For the text-containing cell, return its midpoint in [x, y] coordinate format. 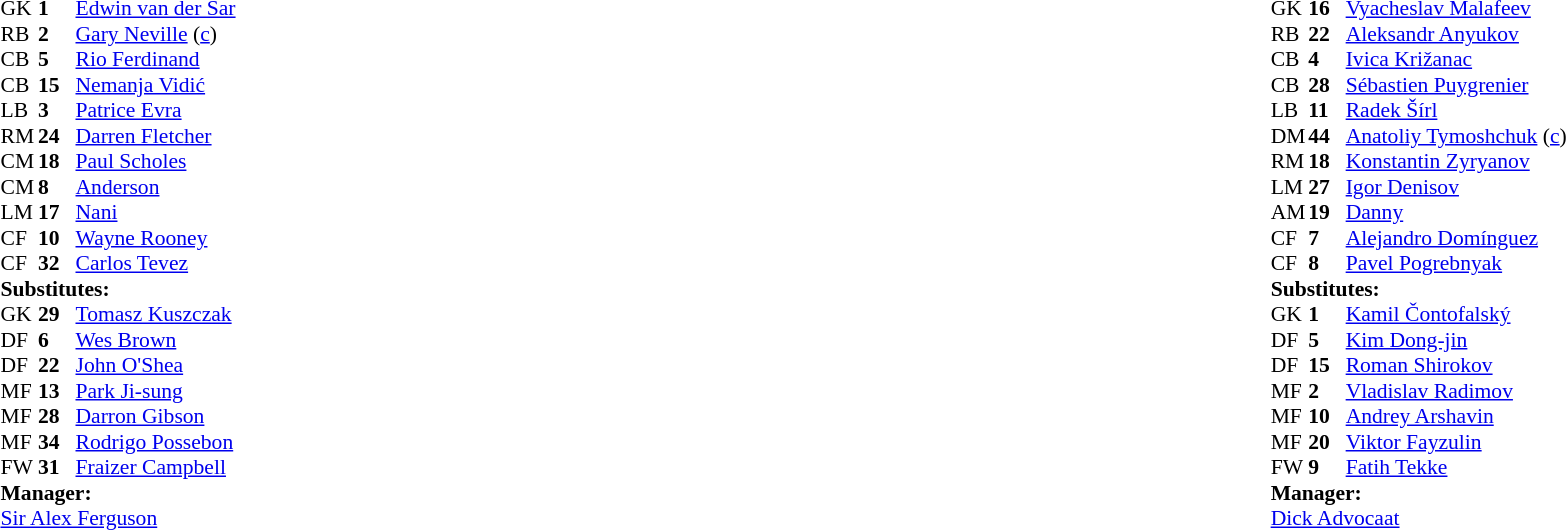
13 [57, 391]
Nemanja Vidić [156, 85]
11 [1327, 111]
29 [57, 315]
Darren Fletcher [156, 136]
44 [1327, 136]
Park Ji-sung [156, 391]
32 [57, 263]
27 [1327, 187]
Rio Ferdinand [156, 59]
Wayne Rooney [156, 238]
9 [1327, 467]
DM [1290, 136]
31 [57, 467]
19 [1327, 213]
Anderson [156, 187]
7 [1327, 238]
AM [1290, 213]
Paul Scholes [156, 161]
Darron Gibson [156, 417]
1 [1327, 315]
Manager: [118, 493]
Nani [156, 213]
4 [1327, 59]
24 [57, 136]
Carlos Tevez [156, 263]
Wes Brown [156, 340]
Fraizer Campbell [156, 467]
34 [57, 442]
Substitutes: [118, 289]
20 [1327, 442]
Patrice Evra [156, 111]
Gary Neville (c) [156, 34]
6 [57, 340]
3 [57, 111]
John O'Shea [156, 365]
17 [57, 213]
Rodrigo Possebon [156, 442]
Tomasz Kuszczak [156, 315]
